Return [x, y] of the center of cell containing provided text 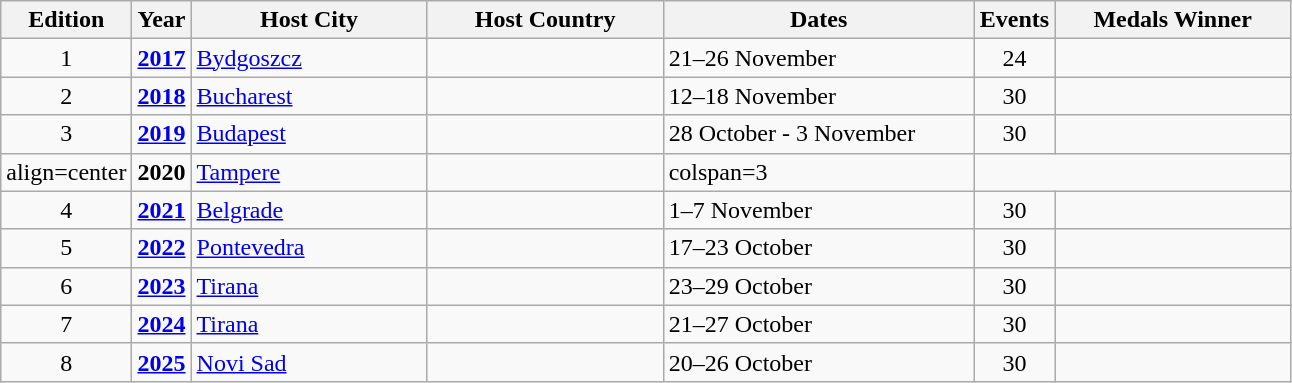
2021 [162, 210]
21–27 October [818, 324]
23–29 October [818, 286]
6 [66, 286]
2 [66, 96]
Dates [818, 20]
Novi Sad [309, 362]
2018 [162, 96]
8 [66, 362]
Events [1014, 20]
align=center [66, 172]
Bydgoszcz [309, 58]
28 October - 3 November [818, 134]
Budapest [309, 134]
2024 [162, 324]
1 [66, 58]
7 [66, 324]
Medals Winner [1173, 20]
2019 [162, 134]
colspan=3 [818, 172]
Host Country [545, 20]
Year [162, 20]
2025 [162, 362]
17–23 October [818, 248]
2017 [162, 58]
4 [66, 210]
24 [1014, 58]
20–26 October [818, 362]
12–18 November [818, 96]
2020 [162, 172]
1–7 November [818, 210]
Bucharest [309, 96]
Belgrade [309, 210]
21–26 November [818, 58]
2023 [162, 286]
5 [66, 248]
2022 [162, 248]
Edition [66, 20]
Pontevedra [309, 248]
3 [66, 134]
Tampere [309, 172]
Host City [309, 20]
